Determine the (x, y) coordinate at the center of the cell enclosing the given text.  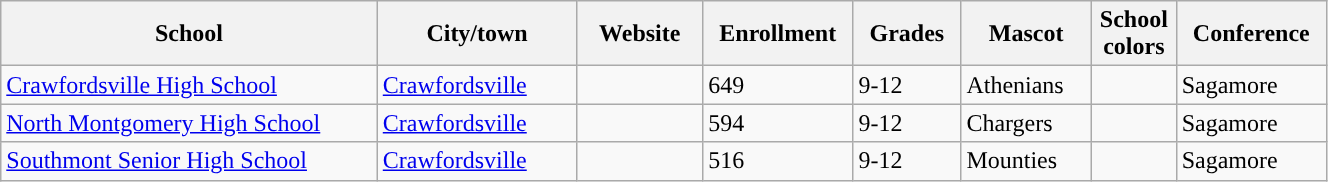
Grades (907, 34)
Chargers (1026, 123)
649 (778, 85)
Crawfordsville High School (189, 85)
North Montgomery High School (189, 123)
Southmont Senior High School (189, 161)
Enrollment (778, 34)
594 (778, 123)
Mounties (1026, 161)
School (189, 34)
Conference (1251, 34)
Athenians (1026, 85)
Website (640, 34)
Mascot (1026, 34)
516 (778, 161)
School colors (1134, 34)
City/town (477, 34)
